Return (x, y) of the center of cell containing provided text 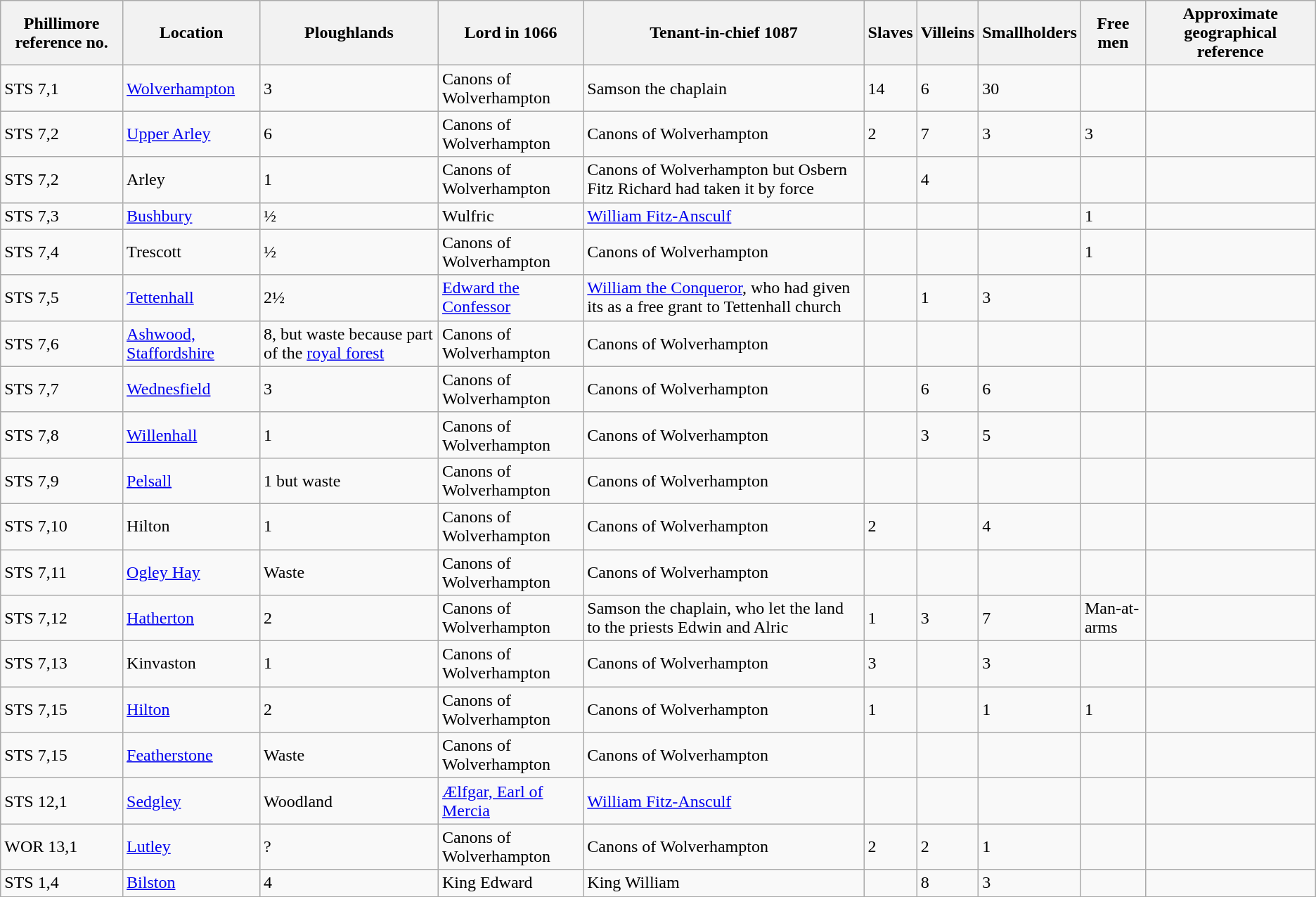
WOR 13,1 (62, 846)
Tenant-in-chief 1087 (724, 33)
2½ (349, 298)
Approximate geographical reference (1230, 33)
STS 7,12 (62, 619)
Upper Arley (191, 134)
STS 7,9 (62, 481)
STS 7,4 (62, 252)
Bilston (191, 883)
Arley (191, 180)
Smallholders (1030, 33)
Pelsall (191, 481)
Sedgley (191, 801)
STS 12,1 (62, 801)
1 but waste (349, 481)
Edward the Confessor (510, 298)
King Edward (510, 883)
Featherstone (191, 755)
Ogley Hay (191, 572)
5 (1030, 434)
Ashwood, Staffordshire (191, 343)
STS 7,10 (62, 526)
8 (948, 883)
Slaves (890, 33)
8, but waste because part of the royal forest (349, 343)
Willenhall (191, 434)
Canons of Wolverhampton but Osbern Fitz Richard had taken it by force (724, 180)
Villeins (948, 33)
Woodland (349, 801)
STS 7,1 (62, 89)
STS 7,3 (62, 216)
Bushbury (191, 216)
STS 7,6 (62, 343)
Tettenhall (191, 298)
Samson the chaplain, who let the land to the priests Edwin and Alric (724, 619)
Ploughlands (349, 33)
30 (1030, 89)
Hatherton (191, 619)
Samson the chaplain (724, 89)
14 (890, 89)
Wulfric (510, 216)
Phillimore reference no. (62, 33)
Location (191, 33)
? (349, 846)
Ælfgar, Earl of Mercia (510, 801)
Lutley (191, 846)
STS 7,8 (62, 434)
King William (724, 883)
Man-at-arms (1113, 619)
William the Conqueror, who had given its as a free grant to Tettenhall church (724, 298)
STS 7,7 (62, 389)
Wolverhampton (191, 89)
Free men (1113, 33)
Wednesfield (191, 389)
STS 1,4 (62, 883)
Trescott (191, 252)
STS 7,11 (62, 572)
Lord in 1066 (510, 33)
STS 7,5 (62, 298)
STS 7,13 (62, 664)
Kinvaston (191, 664)
